Search for the cell housing the specified text and yield its [x, y] center coordinate. 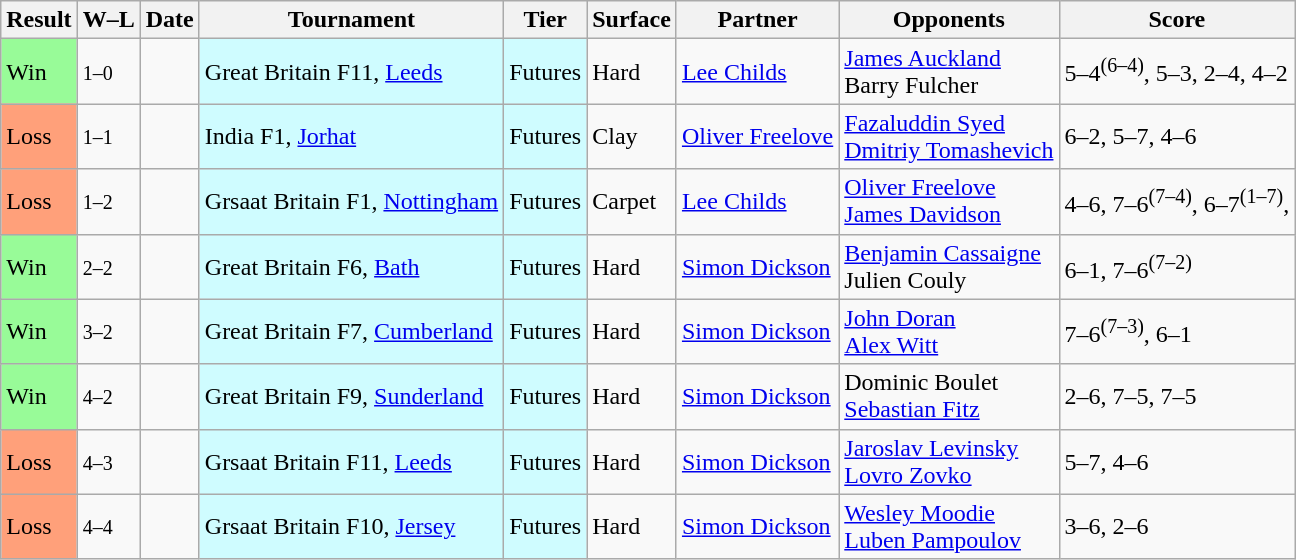
6–1, 7–6(7–2) [1177, 266]
Wesley Moodie Luben Pampoulov [949, 526]
Date [170, 20]
Oliver Freelove [757, 136]
Great Britain F9, Sunderland [351, 396]
James Auckland Barry Fulcher [949, 72]
Clay [632, 136]
Grsaat Britain F10, Jersey [351, 526]
Opponents [949, 20]
Tournament [351, 20]
3–6, 2–6 [1177, 526]
7–6(7–3), 6–1 [1177, 332]
2–2 [108, 266]
Great Britain F6, Bath [351, 266]
6–2, 5–7, 4–6 [1177, 136]
Carpet [632, 202]
4–2 [108, 396]
Fazaluddin Syed Dmitriy Tomashevich [949, 136]
Dominic Boulet Sebastian Fitz [949, 396]
3–2 [108, 332]
4–6, 7–6(7–4), 6–7(1–7), [1177, 202]
India F1, Jorhat [351, 136]
4–4 [108, 526]
Tier [546, 20]
John Doran Alex Witt [949, 332]
5–7, 4–6 [1177, 462]
Benjamin Cassaigne Julien Couly [949, 266]
Grsaat Britain F1, Nottingham [351, 202]
Partner [757, 20]
Surface [632, 20]
1–0 [108, 72]
Grsaat Britain F11, Leeds [351, 462]
2–6, 7–5, 7–5 [1177, 396]
Oliver Freelove James Davidson [949, 202]
4–3 [108, 462]
1–2 [108, 202]
Score [1177, 20]
Result [39, 20]
Great Britain F11, Leeds [351, 72]
5–4(6–4), 5–3, 2–4, 4–2 [1177, 72]
1–1 [108, 136]
Great Britain F7, Cumberland [351, 332]
W–L [108, 20]
Jaroslav Levinsky Lovro Zovko [949, 462]
